Detect which cell encompasses the target text, then output its [X, Y] center coordinate. 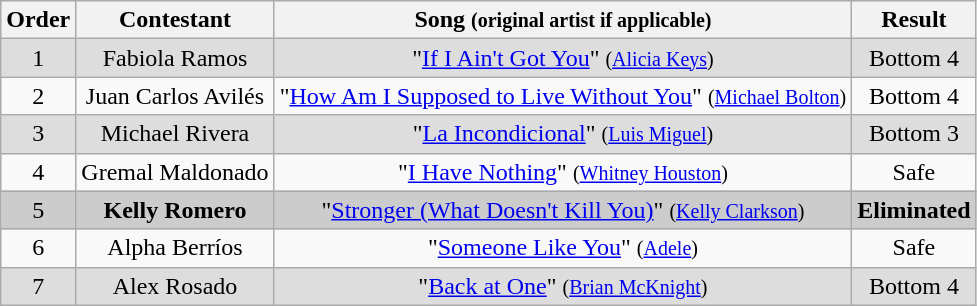
Eliminated [914, 210]
Michael Rivera [175, 134]
"Someone Like You" (Adele) [563, 248]
Fabiola Ramos [175, 58]
Alpha Berríos [175, 248]
"I Have Nothing" (Whitney Houston) [563, 172]
Result [914, 20]
"If I Ain't Got You" (Alicia Keys) [563, 58]
Order [38, 20]
Kelly Romero [175, 210]
6 [38, 248]
Juan Carlos Avilés [175, 96]
5 [38, 210]
3 [38, 134]
"Back at One" (Brian McKnight) [563, 286]
"Stronger (What Doesn't Kill You)" (Kelly Clarkson) [563, 210]
Contestant [175, 20]
Gremal Maldonado [175, 172]
Bottom 3 [914, 134]
1 [38, 58]
"La Incondicional" (Luis Miguel) [563, 134]
"How Am I Supposed to Live Without You" (Michael Bolton) [563, 96]
Song (original artist if applicable) [563, 20]
Alex Rosado [175, 286]
4 [38, 172]
7 [38, 286]
2 [38, 96]
